Return (X, Y) of the center of cell containing provided text 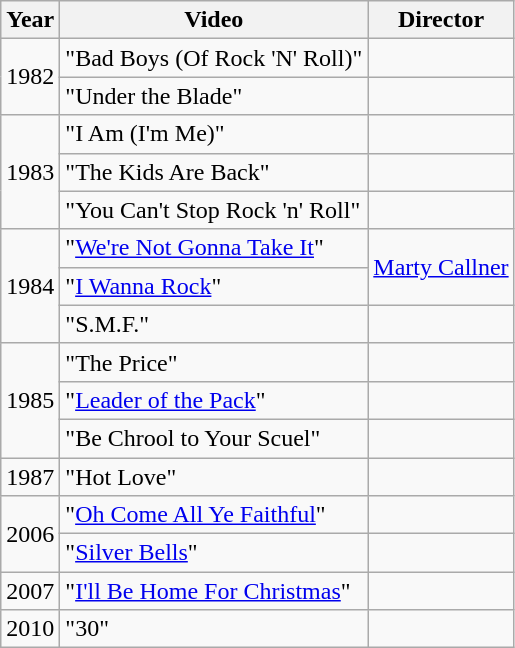
"The Price" (214, 362)
1985 (30, 400)
1984 (30, 286)
"30" (214, 629)
1987 (30, 477)
Director (441, 20)
Marty Callner (441, 267)
Video (214, 20)
"Oh Come All Ye Faithful" (214, 515)
"Be Chrool to Your Scuel" (214, 438)
"Bad Boys (Of Rock 'N' Roll)" (214, 58)
2010 (30, 629)
1982 (30, 77)
1983 (30, 172)
"I'll Be Home For Christmas" (214, 591)
"I Wanna Rock" (214, 286)
"Hot Love" (214, 477)
2007 (30, 591)
"Silver Bells" (214, 553)
"You Can't Stop Rock 'n' Roll" (214, 210)
"We're Not Gonna Take It" (214, 248)
"Under the Blade" (214, 96)
2006 (30, 534)
"I Am (I'm Me)" (214, 134)
Year (30, 20)
"The Kids Are Back" (214, 172)
"Leader of the Pack" (214, 400)
"S.M.F." (214, 324)
